Return (x, y) of the center of cell containing provided text 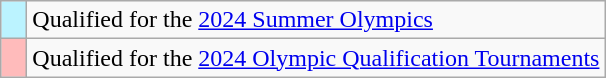
Qualified for the 2024 Summer Olympics (316, 20)
Qualified for the 2024 Olympic Qualification Tournaments (316, 58)
